Provide the (X, Y) coordinate of the cell's center where the given text is located.  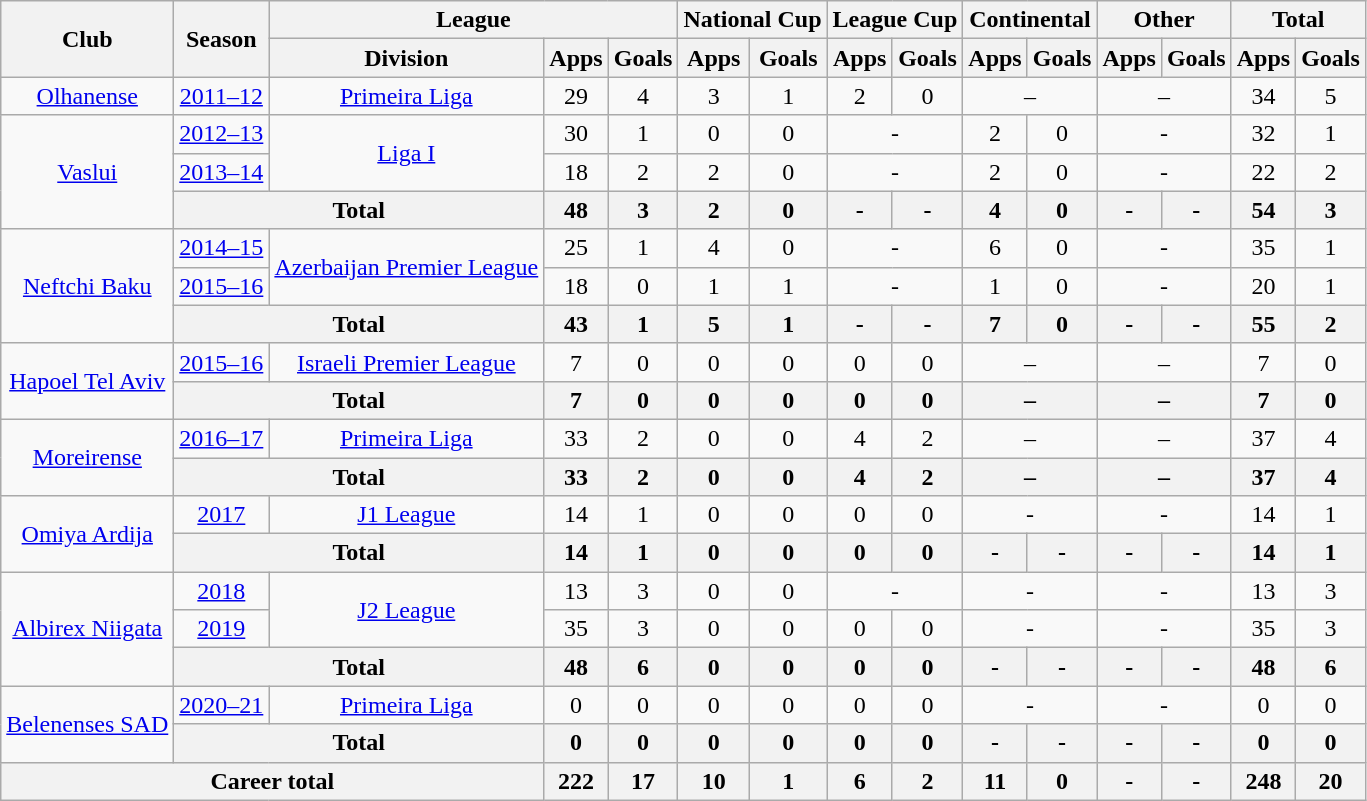
Hapoel Tel Aviv (88, 381)
Liga I (406, 153)
Vaslui (88, 172)
2011–12 (222, 96)
2012–13 (222, 134)
J1 League (406, 515)
11 (995, 781)
Israeli Premier League (406, 362)
43 (576, 324)
32 (1263, 134)
2014–15 (222, 248)
Club (88, 39)
22 (1263, 172)
Career total (272, 781)
League (474, 20)
54 (1263, 210)
29 (576, 96)
Moreirense (88, 457)
34 (1263, 96)
Other (1164, 20)
2017 (222, 515)
Azerbaijan Premier League (406, 267)
222 (576, 781)
Albirex Niigata (88, 629)
Olhanense (88, 96)
Belenenses SAD (88, 724)
17 (643, 781)
2019 (222, 629)
2013–14 (222, 172)
2020–21 (222, 705)
30 (576, 134)
248 (1263, 781)
Neftchi Baku (88, 286)
2016–17 (222, 438)
National Cup (752, 20)
25 (576, 248)
Division (406, 58)
League Cup (895, 20)
Omiya Ardija (88, 534)
Continental (1030, 20)
55 (1263, 324)
10 (714, 781)
Season (222, 39)
2018 (222, 591)
J2 League (406, 610)
